Find where the given text appears and provide that cell's center as [x, y] coordinate. 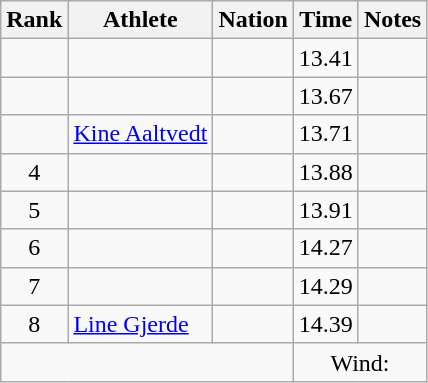
13.88 [326, 172]
Athlete [140, 20]
5 [34, 210]
Time [326, 20]
13.71 [326, 134]
4 [34, 172]
7 [34, 286]
6 [34, 248]
14.27 [326, 248]
Kine Aaltvedt [140, 134]
13.67 [326, 96]
13.91 [326, 210]
14.39 [326, 324]
Wind: [360, 362]
8 [34, 324]
14.29 [326, 286]
Rank [34, 20]
Line Gjerde [140, 324]
13.41 [326, 58]
Nation [253, 20]
Notes [392, 20]
